Locate the cell with the specified text and output its (x, y) center coordinate. 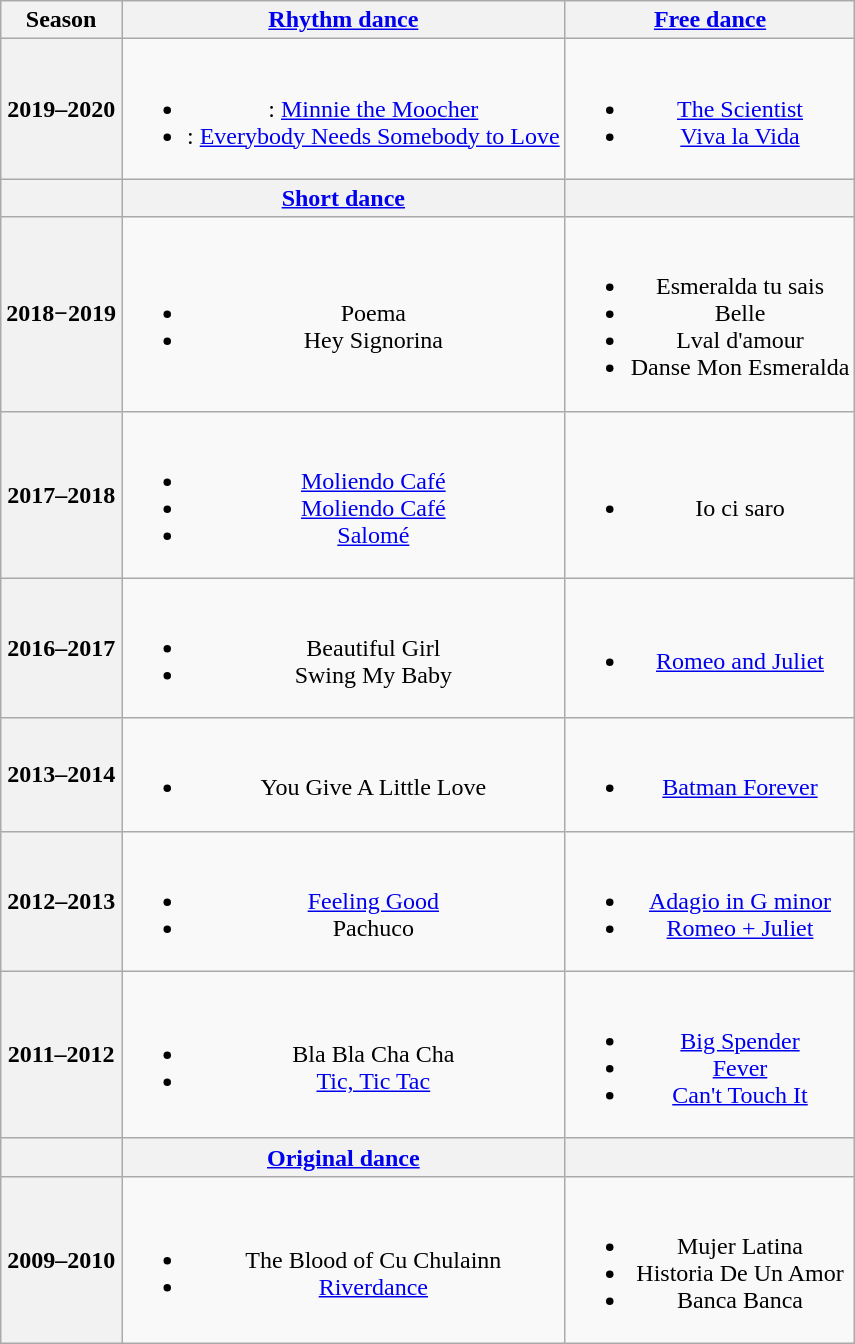
: Minnie the Moocher: Everybody Needs Somebody to Love (344, 109)
Romeo and Juliet (710, 648)
2016–2017 (62, 648)
2012–2013 (62, 901)
The Scientist Viva la Vida (710, 109)
Short dance (344, 198)
Poema Hey Signorina (344, 314)
Big Spender Fever Can't Touch It (710, 1054)
Feeling Good Pachuco (344, 901)
Mujer Latina Historia De Un Amor Banca Banca (710, 1260)
Free dance (710, 20)
2017–2018 (62, 494)
Rhythm dance (344, 20)
The Blood of Cu ChulainnRiverdance (344, 1260)
Beautiful Girl Swing My Baby (344, 648)
2009–2010 (62, 1260)
Io ci saro (710, 494)
You Give A Little Love (344, 774)
2018−2019 (62, 314)
Adagio in G minor Romeo + Juliet (710, 901)
Moliendo Café Moliendo Café Salomé (344, 494)
Bla Bla Cha Cha Tic, Tic Tac (344, 1054)
Original dance (344, 1157)
Season (62, 20)
2013–2014 (62, 774)
2019–2020 (62, 109)
Esmeralda tu sais Belle Lval d'amour Danse Mon Esmeralda (710, 314)
Batman Forever (710, 774)
2011–2012 (62, 1054)
